Detect which cell encompasses the target text, then output its [x, y] center coordinate. 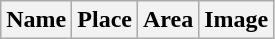
Area [168, 20]
Name [36, 20]
Image [236, 20]
Place [105, 20]
